Search for the cell housing the specified text and yield its (x, y) center coordinate. 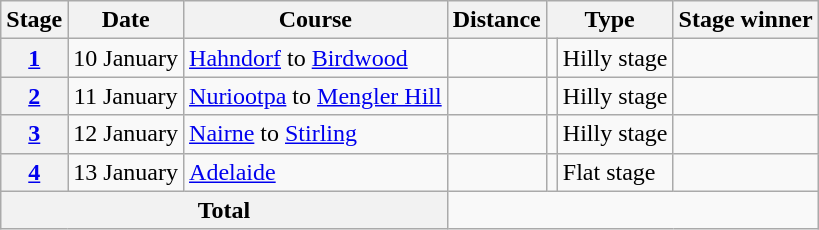
Course (316, 20)
Flat stage (615, 172)
11 January (126, 96)
Distance (496, 20)
2 (34, 96)
13 January (126, 172)
Type (610, 20)
4 (34, 172)
Adelaide (316, 172)
Hahndorf to Birdwood (316, 58)
Nuriootpa to Mengler Hill (316, 96)
12 January (126, 134)
10 January (126, 58)
1 (34, 58)
Nairne to Stirling (316, 134)
Stage winner (746, 20)
Date (126, 20)
Stage (34, 20)
3 (34, 134)
Total (224, 210)
